Pinpoint the cell where the given text exists, returning its (x, y) midpoint coordinate. 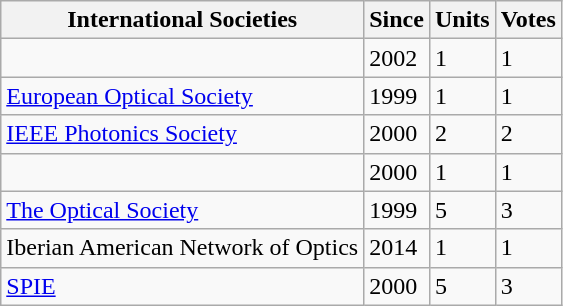
Votes (528, 20)
2014 (397, 248)
2002 (397, 58)
The Optical Society (182, 210)
Units (462, 20)
International Societies (182, 20)
European Optical Society (182, 96)
SPIE (182, 286)
IEEE Photonics Society (182, 134)
Since (397, 20)
Iberian American Network of Optics (182, 248)
